Pinpoint the cell where the given text exists, returning its [X, Y] midpoint coordinate. 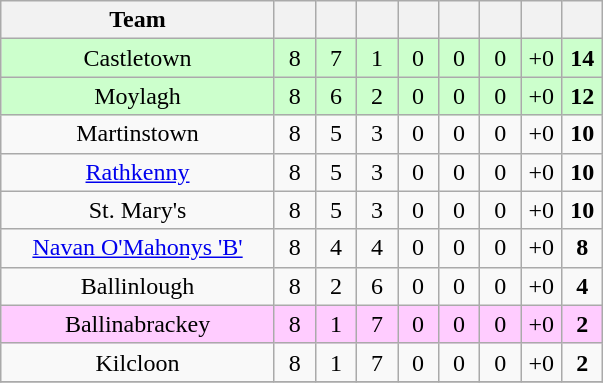
Kilcloon [138, 362]
Rathkenny [138, 172]
Martinstown [138, 134]
Moylagh [138, 96]
Ballinabrackey [138, 324]
12 [582, 96]
Castletown [138, 58]
14 [582, 58]
St. Mary's [138, 210]
Ballinlough [138, 286]
Navan O'Mahonys 'B' [138, 248]
Team [138, 20]
